From the cell containing the given text, extract its center point as [x, y] coordinate. 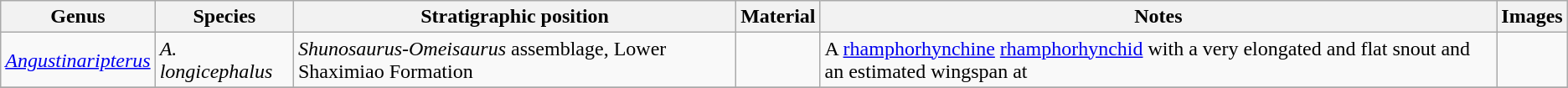
Shunosaurus-Omeisaurus assemblage, Lower Shaximiao Formation [514, 60]
Angustinaripterus [78, 60]
A. longicephalus [224, 60]
A rhamphorhynchine rhamphorhynchid with a very elongated and flat snout and an estimated wingspan at [1158, 60]
Stratigraphic position [514, 17]
Material [778, 17]
Species [224, 17]
Genus [78, 17]
Notes [1158, 17]
Images [1532, 17]
